Find where the given text appears and provide that cell's center as [X, Y] coordinate. 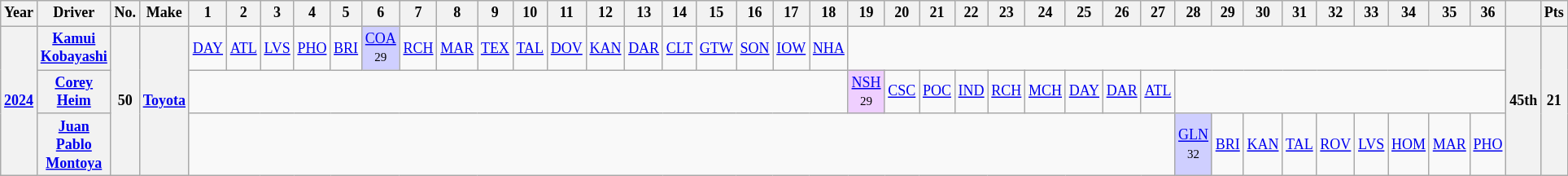
16 [755, 13]
12 [605, 13]
DOV [566, 48]
COA29 [381, 48]
Corey Heim [73, 92]
2024 [20, 101]
CLT [679, 48]
POC [937, 92]
28 [1194, 13]
31 [1299, 13]
22 [972, 13]
27 [1158, 13]
4 [312, 13]
15 [716, 13]
No. [125, 13]
18 [829, 13]
8 [457, 13]
9 [496, 13]
MCH [1046, 92]
13 [644, 13]
2 [243, 13]
Kamui Kobayashi [73, 48]
IOW [791, 48]
17 [791, 13]
1 [207, 13]
Pts [1554, 13]
23 [1007, 13]
7 [418, 13]
6 [381, 13]
Driver [73, 13]
Toyota [164, 101]
HOM [1409, 144]
26 [1121, 13]
24 [1046, 13]
30 [1263, 13]
34 [1409, 13]
32 [1336, 13]
TEX [496, 48]
Make [164, 13]
NHA [829, 48]
33 [1372, 13]
36 [1487, 13]
25 [1084, 13]
NSH29 [866, 92]
11 [566, 13]
14 [679, 13]
35 [1449, 13]
ROV [1336, 144]
Year [20, 13]
CSC [902, 92]
20 [902, 13]
IND [972, 92]
19 [866, 13]
GTW [716, 48]
50 [125, 101]
GLN32 [1194, 144]
3 [277, 13]
10 [530, 13]
45th [1523, 101]
SON [755, 48]
29 [1227, 13]
Juan Pablo Montoya [73, 144]
5 [347, 13]
